Locate the cell with the specified text and output its (X, Y) center coordinate. 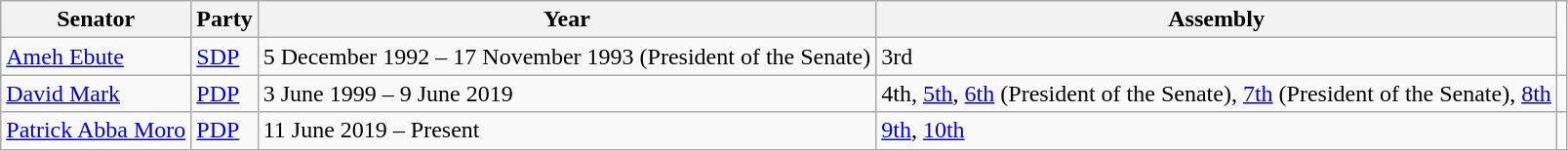
Ameh Ebute (96, 57)
Year (567, 19)
11 June 2019 – Present (567, 131)
4th, 5th, 6th (President of the Senate), 7th (President of the Senate), 8th (1217, 94)
3rd (1217, 57)
Party (224, 19)
Patrick Abba Moro (96, 131)
Assembly (1217, 19)
5 December 1992 – 17 November 1993 (President of the Senate) (567, 57)
SDP (224, 57)
Senator (96, 19)
3 June 1999 – 9 June 2019 (567, 94)
9th, 10th (1217, 131)
David Mark (96, 94)
